Identify which cell holds the provided text, then report its [X, Y] central coordinate. 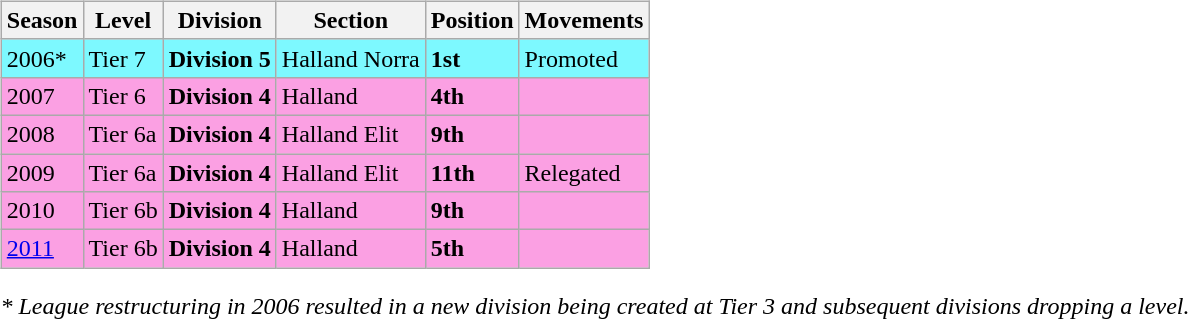
2009 [42, 173]
1st [472, 58]
2011 [42, 249]
Position [472, 20]
Tier 6 [123, 96]
Season [42, 20]
Relegated [584, 173]
Tier 7 [123, 58]
Movements [584, 20]
Division [220, 20]
2007 [42, 96]
Promoted [584, 58]
2006* [42, 58]
Division 5 [220, 58]
4th [472, 96]
5th [472, 249]
11th [472, 173]
Halland Norra [350, 58]
2010 [42, 211]
Level [123, 20]
2008 [42, 134]
Section [350, 20]
